Output the [x, y] coordinate of the center of the cell containing the given text.  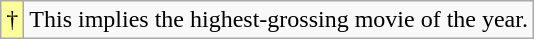
This implies the highest-grossing movie of the year. [279, 20]
† [12, 20]
